Capture the cell that displays the provided text and extract its (X, Y) central coordinate. 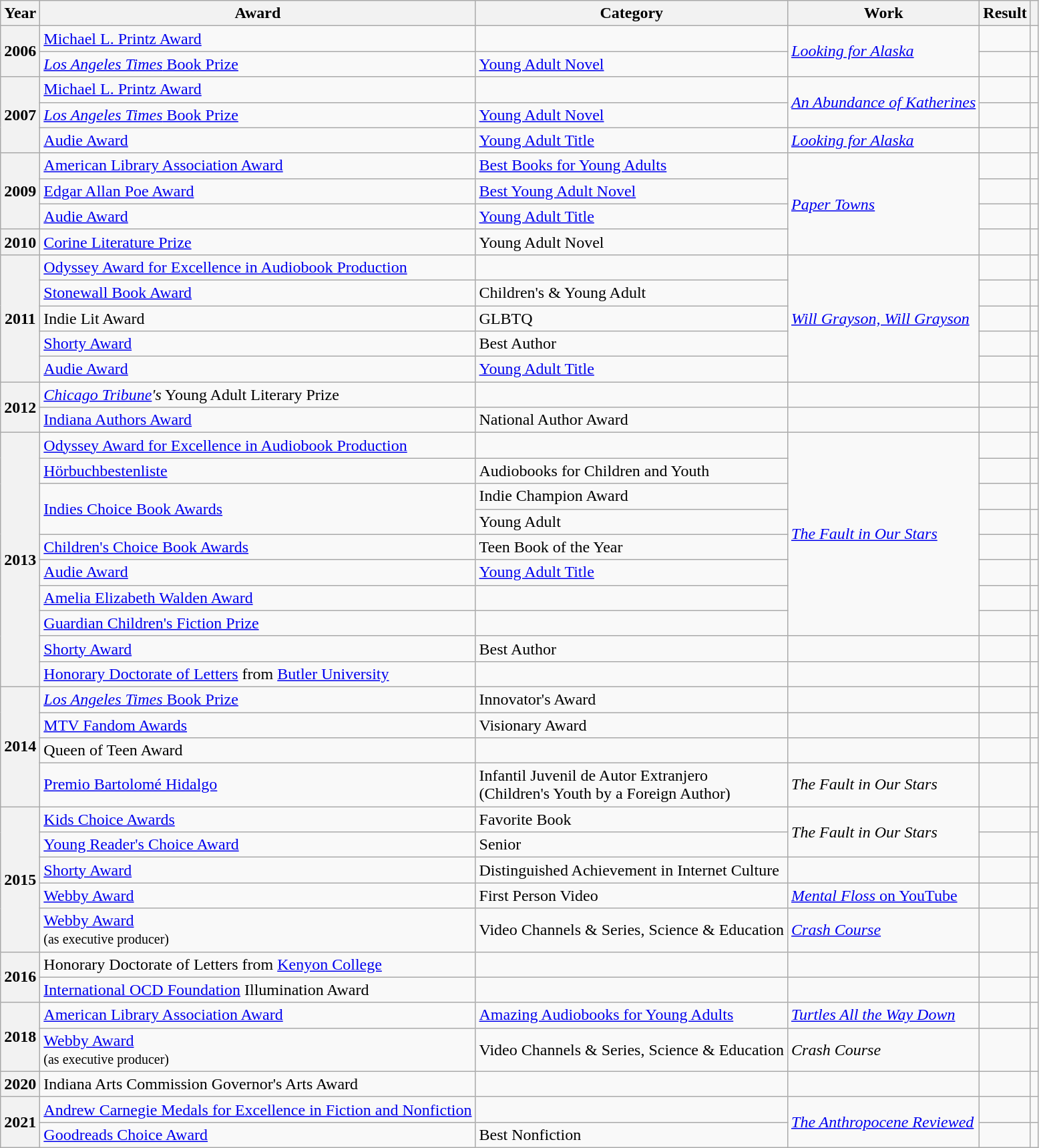
Award (258, 13)
Young Adult (632, 522)
Amelia Elizabeth Walden Award (258, 598)
Indiana Arts Commission Governor's Arts Award (258, 1084)
2016 (20, 977)
Indie Champion Award (632, 496)
Senior (632, 845)
Indies Choice Book Awards (258, 509)
2011 (20, 318)
Best Books for Young Adults (632, 166)
Indie Lit Award (258, 319)
Chicago Tribune's Young Adult Literary Prize (258, 395)
Young Reader's Choice Award (258, 845)
Audiobooks for Children and Youth (632, 471)
Mental Floss on YouTube (884, 896)
2021 (20, 1122)
Queen of Teen Award (258, 751)
First Person Video (632, 896)
Premio Bartolomé Hidalgo (258, 785)
Children's & Young Adult (632, 293)
Distinguished Achievement in Internet Culture (632, 870)
National Author Award (632, 420)
GLBTQ (632, 319)
Visionary Award (632, 725)
Webby Award (258, 896)
2006 (20, 51)
Indiana Authors Award (258, 420)
Category (632, 13)
Innovator's Award (632, 699)
2014 (20, 747)
2015 (20, 879)
Amazing Audiobooks for Young Adults (632, 1015)
2007 (20, 115)
Work (884, 13)
Corine Literature Prize (258, 242)
Turtles All the Way Down (884, 1015)
An Abundance of Katherines (884, 102)
Kids Choice Awards (258, 819)
Paper Towns (884, 204)
Year (20, 13)
Stonewall Book Award (258, 293)
2010 (20, 242)
Will Grayson, Will Grayson (884, 318)
Guardian Children's Fiction Prize (258, 623)
Andrew Carnegie Medals for Excellence in Fiction and Nonfiction (258, 1109)
Hörbuchbestenliste (258, 471)
Honorary Doctorate of Letters from Kenyon College (258, 964)
Teen Book of the Year (632, 547)
Favorite Book (632, 819)
Best Young Adult Novel (632, 191)
Infantil Juvenil de Autor Extranjero (Children's Youth by a Foreign Author) (632, 785)
Edgar Allan Poe Award (258, 191)
Goodreads Choice Award (258, 1135)
Honorary Doctorate of Letters from Butler University (258, 674)
Children's Choice Book Awards (258, 547)
2020 (20, 1084)
Result (1005, 13)
Best Nonfiction (632, 1135)
The Anthropocene Reviewed (884, 1122)
2009 (20, 191)
2018 (20, 1036)
MTV Fandom Awards (258, 725)
2012 (20, 407)
2013 (20, 560)
International OCD Foundation Illumination Award (258, 990)
